Determine the (X, Y) coordinate at the center of the cell enclosing the given text.  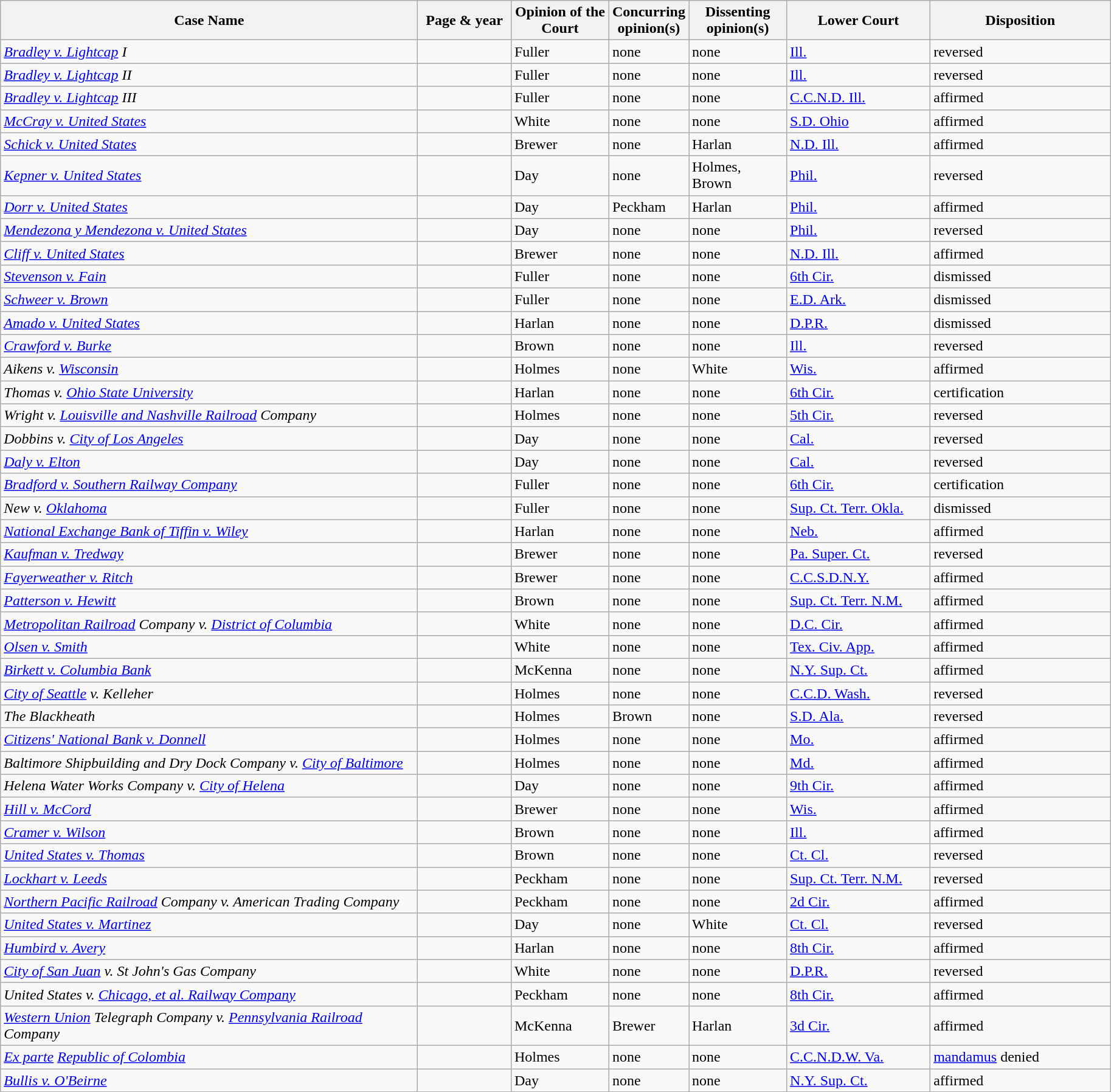
City of Seattle v. Kelleher (209, 693)
Western Union Telegraph Company v. Pennsylvania Railroad Company (209, 1026)
Concurring opinion(s) (648, 21)
E.D. Ark. (859, 299)
Birkett v. Columbia Bank (209, 670)
Lockhart v. Leeds (209, 878)
Md. (859, 763)
2d Cir. (859, 902)
Daly v. Elton (209, 462)
C.C.S.D.N.Y. (859, 577)
mandamus denied (1020, 1057)
Tex. Civ. App. (859, 647)
Dissenting opinion(s) (737, 21)
9th Cir. (859, 786)
Mendezona y Mendezona v. United States (209, 230)
Ex parte Republic of Colombia (209, 1057)
Amado v. United States (209, 323)
S.D. Ala. (859, 717)
Bradley v. Lightcap II (209, 75)
Cliff v. United States (209, 253)
Dorr v. United States (209, 207)
Pa. Super. Ct. (859, 554)
Bullis v. O'Beirne (209, 1080)
Crawford v. Burke (209, 346)
Metropolitan Railroad Company v. District of Columbia (209, 624)
Lower Court (859, 21)
Schweer v. Brown (209, 299)
Cramer v. Wilson (209, 832)
Dobbins v. City of Los Angeles (209, 439)
United States v. Martinez (209, 925)
Stevenson v. Fain (209, 276)
C.C.D. Wash. (859, 693)
New v. Oklahoma (209, 508)
Neb. (859, 531)
United States v. Thomas (209, 855)
Humbird v. Avery (209, 948)
Kepner v. United States (209, 175)
Opinion of the Court (559, 21)
Kaufman v. Tredway (209, 554)
Aikens v. Wisconsin (209, 369)
Thomas v. Ohio State University (209, 392)
5th Cir. (859, 416)
Baltimore Shipbuilding and Dry Dock Company v. City of Baltimore (209, 763)
Sup. Ct. Terr. Okla. (859, 508)
Bradley v. Lightcap III (209, 98)
Bradley v. Lightcap I (209, 52)
Olsen v. Smith (209, 647)
Hill v. McCord (209, 809)
Page & year (465, 21)
Helena Water Works Company v. City of Helena (209, 786)
Citizens' National Bank v. Donnell (209, 740)
Disposition (1020, 21)
National Exchange Bank of Tiffin v. Wiley (209, 531)
S.D. Ohio (859, 121)
Northern Pacific Railroad Company v. American Trading Company (209, 902)
City of San Juan v. St John's Gas Company (209, 971)
C.C.N.D.W. Va. (859, 1057)
Patterson v. Hewitt (209, 600)
Case Name (209, 21)
Bradford v. Southern Railway Company (209, 485)
Wright v. Louisville and Nashville Railroad Company (209, 416)
Mo. (859, 740)
D.C. Cir. (859, 624)
Fayerweather v. Ritch (209, 577)
3d Cir. (859, 1026)
The Blackheath (209, 717)
United States v. Chicago, et al. Railway Company (209, 994)
McCray v. United States (209, 121)
Holmes, Brown (737, 175)
C.C.N.D. Ill. (859, 98)
Schick v. United States (209, 144)
